Search for the cell housing the specified text and yield its (x, y) center coordinate. 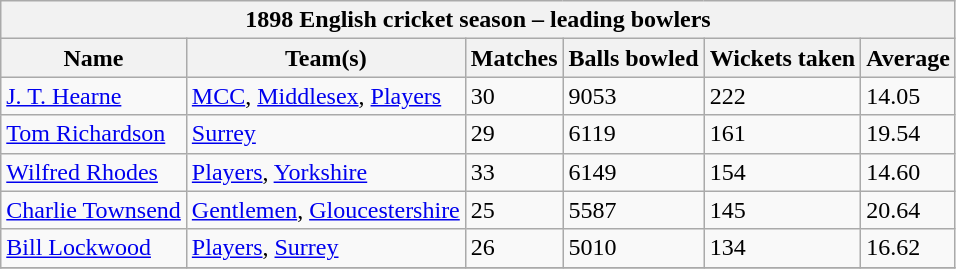
20.64 (908, 210)
14.05 (908, 96)
Average (908, 58)
J. T. Hearne (94, 96)
5587 (634, 210)
145 (782, 210)
MCC, Middlesex, Players (326, 96)
134 (782, 248)
Charlie Townsend (94, 210)
30 (514, 96)
Team(s) (326, 58)
9053 (634, 96)
26 (514, 248)
25 (514, 210)
Tom Richardson (94, 134)
Matches (514, 58)
Bill Lockwood (94, 248)
Wilfred Rhodes (94, 172)
29 (514, 134)
1898 English cricket season – leading bowlers (478, 20)
Name (94, 58)
5010 (634, 248)
33 (514, 172)
222 (782, 96)
6119 (634, 134)
Balls bowled (634, 58)
19.54 (908, 134)
Players, Surrey (326, 248)
161 (782, 134)
Players, Yorkshire (326, 172)
16.62 (908, 248)
14.60 (908, 172)
Wickets taken (782, 58)
Gentlemen, Gloucestershire (326, 210)
Surrey (326, 134)
6149 (634, 172)
154 (782, 172)
